Detect which cell encompasses the target text, then output its [X, Y] center coordinate. 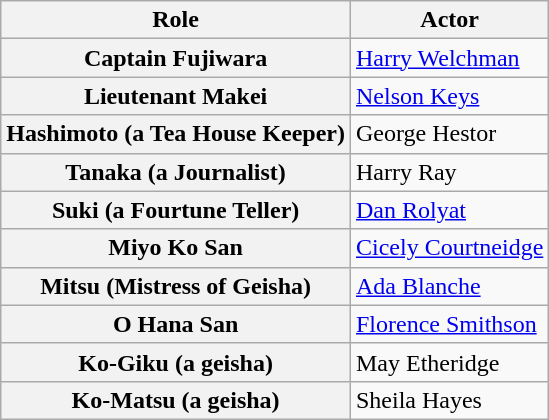
Sheila Hayes [449, 400]
Ko-Matsu (a geisha) [176, 400]
Actor [449, 20]
Harry Ray [449, 172]
Dan Rolyat [449, 210]
Ada Blanche [449, 286]
Suki (a Fourtune Teller) [176, 210]
Captain Fujiwara [176, 58]
Mitsu (Mistress of Geisha) [176, 286]
Tanaka (a Journalist) [176, 172]
Florence Smithson [449, 324]
Cicely Courtneidge [449, 248]
Lieutenant Makei [176, 96]
O Hana San [176, 324]
Role [176, 20]
May Etheridge [449, 362]
Harry Welchman [449, 58]
Ko-Giku (a geisha) [176, 362]
George Hestor [449, 134]
Nelson Keys [449, 96]
Hashimoto (a Tea House Keeper) [176, 134]
Miyo Ko San [176, 248]
